Identify which cell holds the provided text, then report its (x, y) central coordinate. 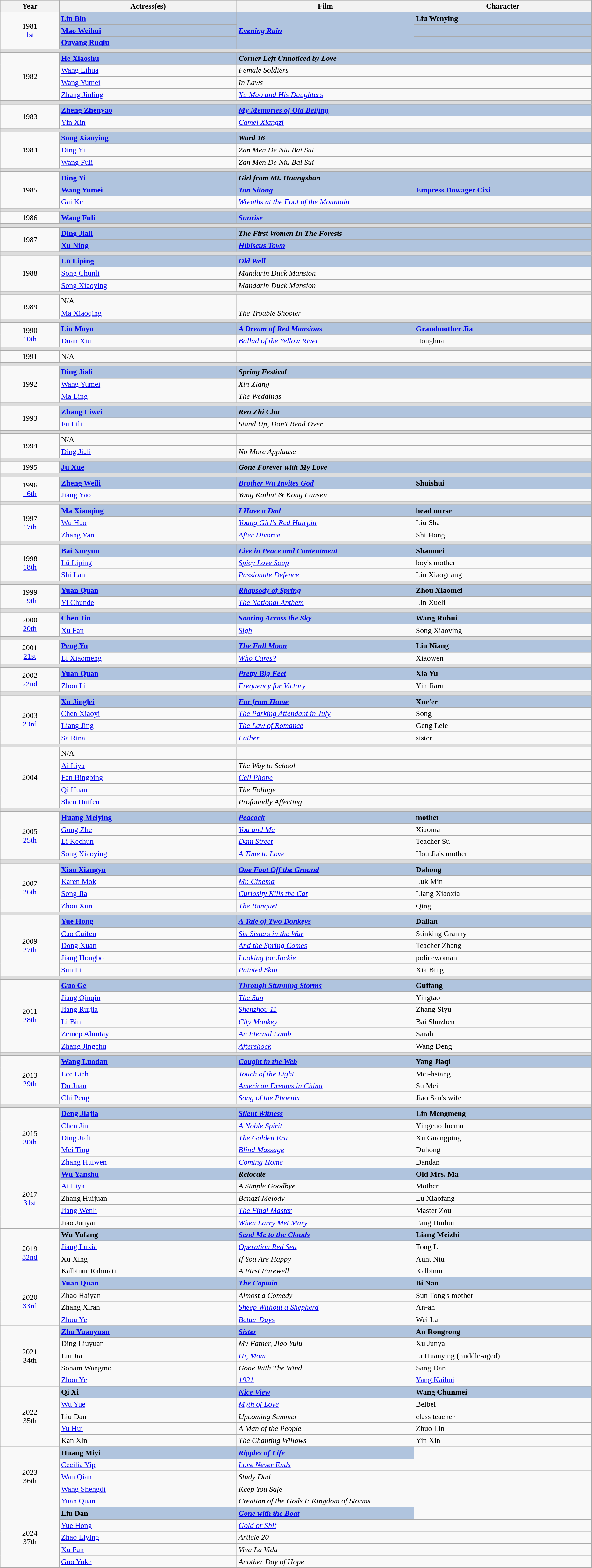
Yin Jiaru (503, 686)
No More Applause (325, 452)
199717th (30, 523)
Tan Sitong (325, 190)
Duhong (503, 1150)
1994 (30, 446)
The Final Master (325, 1210)
Peng Yu (148, 646)
Father (325, 738)
Yingcuo Juemu (503, 1126)
Li Kechun (148, 842)
200726th (30, 887)
201932nd (30, 1253)
1984 (30, 150)
Xu Junya (503, 1344)
Nice View (325, 1392)
Far from Home (325, 701)
Zhang Huijuan (148, 1198)
Du Juan (148, 1086)
Deng Jiajia (148, 1114)
Ju Xue (148, 467)
Liu Sha (503, 523)
1988 (30, 273)
199616th (30, 489)
Dahong (503, 869)
Jiang Hongbo (148, 958)
Lin Xueli (503, 603)
Teacher Zhang (503, 946)
Yi Chunde (148, 603)
Zhang Liwei (148, 412)
Another Day of Hope (325, 1562)
Xiaowen (503, 658)
Guo Yuke (148, 1562)
Jiang Wenli (148, 1210)
Peacock (325, 817)
The Captain (325, 1283)
mother (503, 817)
Girl from Mt. Huangshan (325, 178)
Live in Peace and Contentment (325, 550)
Aftershock (325, 1046)
Sa Rina (148, 738)
The Golden Era (325, 1138)
Lin Xiaoguang (503, 575)
Liang Meizhi (503, 1235)
A Man of the People (325, 1428)
Yang Jiaqi (503, 1061)
Dandan (503, 1162)
Creation of the Gods I: Kingdom of Storms (325, 1501)
200525th (30, 836)
Song (503, 713)
201329th (30, 1080)
The Weddings (325, 396)
Year (30, 6)
Qing (503, 906)
Zheng Zhenyao (148, 110)
The Foliage (325, 790)
Love Never Ends (325, 1465)
Mr. Cinema (325, 881)
Touch of the Light (325, 1074)
Brother Wu Invites God (325, 483)
Mei Ting (148, 1150)
Dam Street (325, 842)
1995 (30, 467)
1992 (30, 384)
My Memories of Old Beijing (325, 110)
Bai Shuzhen (503, 1022)
Luk Min (503, 881)
Wang Shengdi (148, 1489)
class teacher (503, 1416)
19811st (30, 31)
200121st (30, 652)
Song Chunli (148, 273)
Cao Cuifen (148, 934)
Chi Peng (148, 1098)
Song Jia (148, 893)
The Law of Romance (325, 725)
A Noble Spirit (325, 1126)
Zhang Huiwen (148, 1162)
Frequency for Victory (325, 686)
Mother (503, 1186)
Master Zou (503, 1210)
A Time to Love (325, 854)
Shi Hong (503, 535)
Wu Yufang (148, 1235)
1991 (30, 356)
Stinking Granny (503, 934)
Corner Left Unnoticed by Love (325, 58)
Liang Jing (148, 725)
Xu Mao and His Daughters (325, 94)
201530th (30, 1138)
Viva La Vida (325, 1550)
The Sun (325, 997)
A First Farewell (325, 1271)
Wang Chunmei (503, 1392)
Zhou Xun (148, 906)
My Father, Jiao Yulu (325, 1344)
Sheep Without a Shepherd (325, 1307)
Wu Hao (148, 523)
1986 (30, 218)
Looking for Jackie (325, 958)
Relocate (325, 1174)
The Full Moon (325, 646)
Yang Kaihui & Kong Fansen (325, 495)
Wan Qian (148, 1477)
City Monkey (325, 1022)
Actress(es) (148, 6)
Shen Huifen (148, 802)
You and Me (325, 829)
Female Soldiers (325, 70)
Old Well (325, 261)
Dalian (503, 921)
Su Mei (503, 1086)
Who Cares? (325, 658)
Xu Xing (148, 1259)
Gone With The Wind (325, 1368)
Cecilia Yip (148, 1465)
Xu Jinglei (148, 701)
1989 (30, 307)
Kan Xin (148, 1440)
Pretty Big Feet (325, 674)
Xiaoma (503, 829)
Yingtao (503, 997)
Mao Weihui (148, 31)
A Simple Goodbye (325, 1186)
Wei Lai (503, 1319)
Mei-hsiang (503, 1074)
The Banquet (325, 906)
Curiosity Kills the Cat (325, 893)
Gone Forever with My Love (325, 467)
Send Me to the Clouds (325, 1235)
Camel Xiangzi (325, 122)
Empress Dowager Cixi (503, 190)
Gone with the Boat (325, 1513)
201128th (30, 1016)
Karen Mok (148, 881)
If You Are Happy (325, 1259)
Blind Massage (325, 1150)
When Larry Met Mary (325, 1222)
Wang Lihua (148, 70)
Qi Xi (148, 1392)
Geng Lele (503, 725)
1982 (30, 76)
Xue'er (503, 701)
Yu Hui (148, 1428)
Honghua (503, 341)
202033rd (30, 1301)
Operation Red Sea (325, 1247)
sister (503, 738)
199818th (30, 563)
Spicy Love Soup (325, 563)
Ouyang Ruqiu (148, 43)
200020th (30, 624)
Huang Meiying (148, 817)
boy's mother (503, 563)
202336th (30, 1477)
Lin Bin (148, 18)
Grandmother Jia (503, 329)
Li Bin (148, 1022)
Wreaths at the Foot of the Mountain (325, 202)
The Parking Attendant in July (325, 713)
Xu Ning (148, 245)
Zhang Yan (148, 535)
Keep You Safe (325, 1489)
Article 20 (325, 1537)
Xia Bing (503, 970)
Zhang Xiran (148, 1307)
The Way to School (325, 766)
Sunrise (325, 218)
American Dreams in China (325, 1086)
1985 (30, 190)
Sister (325, 1332)
Study Dad (325, 1477)
Jiao Junyan (148, 1222)
202437th (30, 1537)
Yang Kaihui (503, 1380)
Liu Wenying (503, 18)
199010th (30, 335)
200927th (30, 946)
Li Huanying (middle-aged) (503, 1356)
Fan Bingbing (148, 778)
A Tale of Two Donkeys (325, 921)
Hi, Mom (325, 1356)
Painted Skin (325, 970)
Character (503, 6)
Hou Jia's mother (503, 854)
1983 (30, 116)
Liu Jia (148, 1356)
Shanmei (503, 550)
2004 (30, 778)
199919th (30, 597)
Li Xiaomeng (148, 658)
Lin Moyu (148, 329)
1987 (30, 239)
In Laws (325, 82)
Shuishui (503, 483)
Liu Niang (503, 646)
Zhou Li (148, 686)
Xu Guangping (503, 1138)
Bi Nan (503, 1283)
After Divorce (325, 535)
Wu Yue (148, 1404)
The Chanting Willows (325, 1440)
The National Anthem (325, 603)
Huang Miyi (148, 1452)
Jiang Yao (148, 495)
The First Women In The Forests (325, 233)
Guifang (503, 985)
Spring Festival (325, 372)
One Foot Off the Ground (325, 869)
Chen Xiaoyi (148, 713)
A Dream of Red Mansions (325, 329)
Teacher Su (503, 842)
200323rd (30, 719)
Zhou Xiaomei (503, 591)
1993 (30, 418)
Lu Xiaofang (503, 1198)
Jiang Luxia (148, 1247)
201731st (30, 1198)
Coming Home (325, 1162)
Jiao San's wife (503, 1098)
Xia Yu (503, 674)
Guo Ge (148, 985)
Ma Ling (148, 396)
Ballad of the Yellow River (325, 341)
An Rongrong (503, 1332)
Bai Xueyun (148, 550)
Old Mrs. Ma (503, 1174)
Liang Xiaoxia (503, 893)
Kalbinur (503, 1271)
And the Spring Comes (325, 946)
Sigh (325, 630)
Jiang Qinqin (148, 997)
Wu Yanshu (148, 1174)
Xiao Xiangyu (148, 869)
Zhu Yuanyuan (148, 1332)
head nurse (503, 511)
Beibei (503, 1404)
Wang Luodan (148, 1061)
Kalbinur Rahmati (148, 1271)
Qi Huan (148, 790)
Rhapsody of Spring (325, 591)
Sang Dan (503, 1368)
Jiang Ruijia (148, 1010)
Cell Phone (325, 778)
202134th (30, 1356)
The Trouble Shooter (325, 313)
202235th (30, 1416)
Zhao Liying (148, 1537)
Zhang Jinling (148, 94)
Caught in the Web (325, 1061)
200222nd (30, 680)
Wang Deng (503, 1046)
Tong Li (503, 1247)
Zeinep Alimtay (148, 1034)
Lin Mengmeng (503, 1114)
Myth of Love (325, 1404)
Gold or Shit (325, 1525)
Almost a Comedy (325, 1295)
Upcoming Summer (325, 1416)
Six Sisters in the War (325, 934)
Bangzi Melody (325, 1198)
Through Stunning Storms (325, 985)
Ding Liuyuan (148, 1344)
Soaring Across the Sky (325, 618)
Shi Lan (148, 575)
Lee Lieh (148, 1074)
Evening Rain (325, 31)
Duan Xiu (148, 341)
Zheng Weili (148, 483)
Shenzhou 11 (325, 1010)
Hibiscus Town (325, 245)
Profoundly Affecting (325, 802)
Aunt Niu (503, 1259)
Zhang Siyu (503, 1010)
Fu Lili (148, 424)
policewoman (503, 958)
Zhang Jingchu (148, 1046)
Gai Ke (148, 202)
Film (325, 6)
Sun Tong's mother (503, 1295)
Zhao Haiyan (148, 1295)
Wang Ruhui (503, 618)
Dong Xuan (148, 946)
Sonam Wangmo (148, 1368)
Fang Huihui (503, 1222)
Sarah (503, 1034)
1921 (325, 1380)
Xin Xiang (325, 384)
Sun Li (148, 970)
Young Girl's Red Hairpin (325, 523)
An Eternal Lamb (325, 1034)
Better Days (325, 1319)
Gong Zhe (148, 829)
Zhuo Lin (503, 1428)
Ren Zhi Chu (325, 412)
Stand Up, Don't Bend Over (325, 424)
Song of the Phoenix (325, 1098)
I Have a Dad (325, 511)
Silent Witness (325, 1114)
Ripples of Life (325, 1452)
Passionate Defence (325, 575)
An-an (503, 1307)
He Xiaoshu (148, 58)
Ward 16 (325, 138)
